Capture the cell that displays the provided text and extract its [x, y] central coordinate. 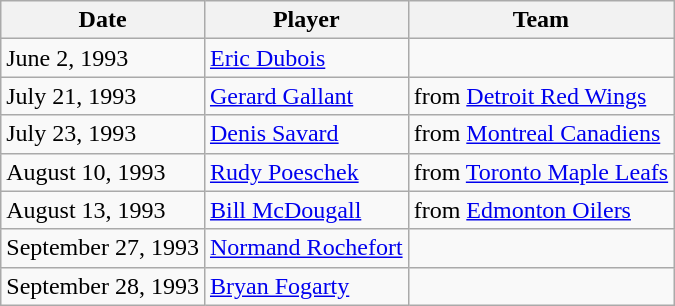
July 21, 1993 [103, 96]
from Detroit Red Wings [541, 96]
from Montreal Canadiens [541, 134]
Bill McDougall [306, 210]
Bryan Fogarty [306, 286]
Gerard Gallant [306, 96]
September 28, 1993 [103, 286]
Team [541, 20]
from Edmonton Oilers [541, 210]
Player [306, 20]
September 27, 1993 [103, 248]
August 10, 1993 [103, 172]
Date [103, 20]
July 23, 1993 [103, 134]
from Toronto Maple Leafs [541, 172]
Normand Rochefort [306, 248]
Eric Dubois [306, 58]
June 2, 1993 [103, 58]
Denis Savard [306, 134]
August 13, 1993 [103, 210]
Rudy Poeschek [306, 172]
